Output the [X, Y] coordinate of the center of the cell containing the given text.  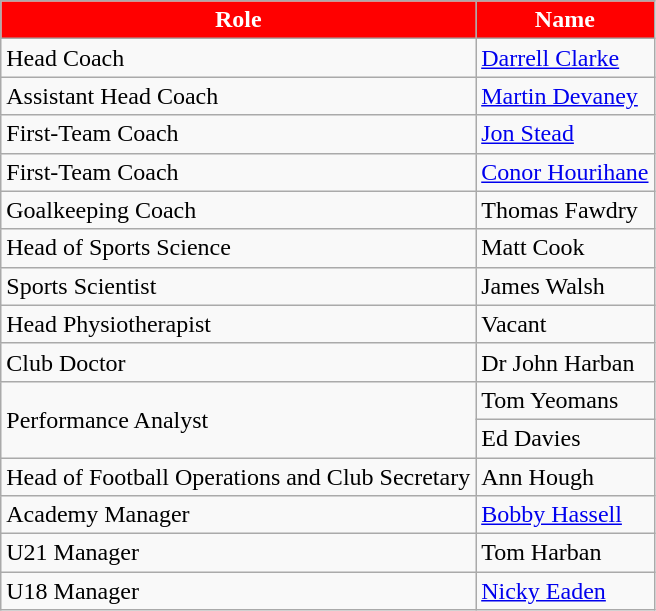
Conor Hourihane [565, 172]
U21 Manager [238, 553]
Sports Scientist [238, 286]
Darrell Clarke [565, 58]
Tom Harban [565, 553]
Bobby Hassell [565, 515]
Matt Cook [565, 248]
Ann Hough [565, 477]
Head Physiotherapist [238, 324]
Name [565, 20]
Nicky Eaden [565, 591]
Jon Stead [565, 134]
Head of Football Operations and Club Secretary [238, 477]
Assistant Head Coach [238, 96]
Thomas Fawdry [565, 210]
James Walsh [565, 286]
Role [238, 20]
Head Coach [238, 58]
Ed Davies [565, 438]
Academy Manager [238, 515]
Tom Yeomans [565, 400]
Dr John Harban [565, 362]
Club Doctor [238, 362]
Goalkeeping Coach [238, 210]
Performance Analyst [238, 419]
U18 Manager [238, 591]
Vacant [565, 324]
Head of Sports Science [238, 248]
Martin Devaney [565, 96]
